Extract the (x, y) coordinate from the center of the cell holding the provided text.  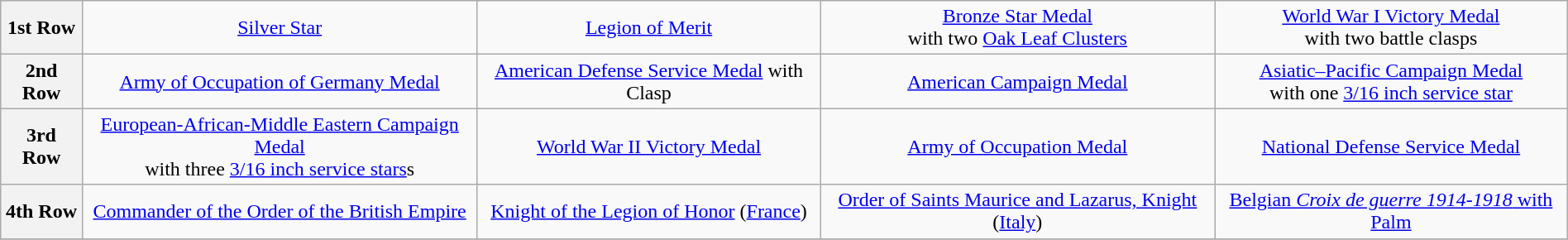
2nd Row (41, 81)
Legion of Merit (648, 28)
Army of Occupation Medal (1017, 146)
3rd Row (41, 146)
Order of Saints Maurice and Lazarus, Knight (Italy) (1017, 212)
4th Row (41, 212)
European-African-Middle Eastern Campaign Medal with three 3/16 inch service starss (280, 146)
World War I Victory Medal with two battle clasps (1391, 28)
Belgian Croix de guerre 1914-1918 with Palm (1391, 212)
Asiatic–Pacific Campaign Medal with one 3/16 inch service star (1391, 81)
Army of Occupation of Germany Medal (280, 81)
Knight of the Legion of Honor (France) (648, 212)
Bronze Star Medal with two Oak Leaf Clusters (1017, 28)
World War II Victory Medal (648, 146)
American Campaign Medal (1017, 81)
Silver Star (280, 28)
1st Row (41, 28)
National Defense Service Medal (1391, 146)
Commander of the Order of the British Empire (280, 212)
American Defense Service Medal with Clasp (648, 81)
